Determine the (X, Y) coordinate at the center of the cell enclosing the given text.  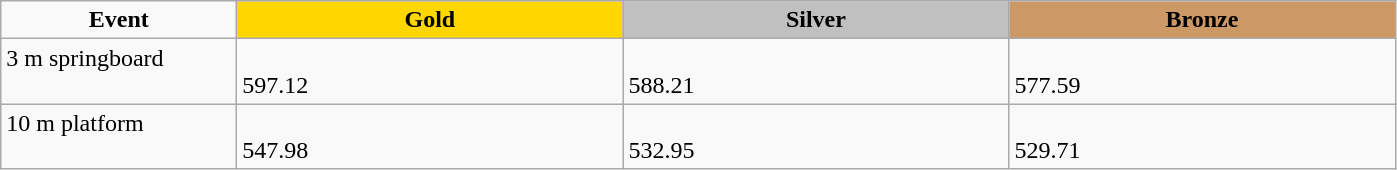
Gold (430, 20)
Bronze (1202, 20)
588.21 (816, 72)
577.59 (1202, 72)
Event (119, 20)
3 m springboard (119, 72)
10 m platform (119, 136)
Silver (816, 20)
529.71 (1202, 136)
532.95 (816, 136)
597.12 (430, 72)
547.98 (430, 136)
